Capture the cell that displays the provided text and extract its [X, Y] central coordinate. 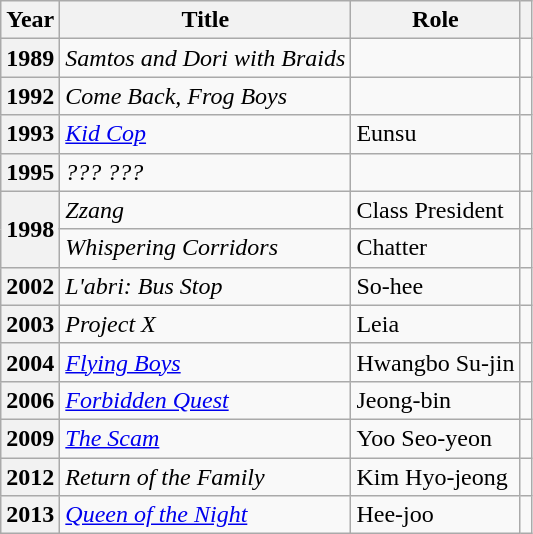
Yoo Seo-yeon [436, 438]
So-hee [436, 286]
Kid Cop [206, 134]
2004 [30, 362]
Samtos and Dori with Braids [206, 58]
Leia [436, 324]
??? ??? [206, 172]
2003 [30, 324]
1998 [30, 229]
Jeong-bin [436, 400]
1992 [30, 96]
Hwangbo Su-jin [436, 362]
1993 [30, 134]
2012 [30, 477]
L'abri: Bus Stop [206, 286]
Queen of the Night [206, 515]
Role [436, 20]
Title [206, 20]
Kim Hyo-jeong [436, 477]
Forbidden Quest [206, 400]
The Scam [206, 438]
2009 [30, 438]
1995 [30, 172]
Year [30, 20]
Eunsu [436, 134]
Zzang [206, 210]
Project X [206, 324]
Hee-joo [436, 515]
1989 [30, 58]
Return of the Family [206, 477]
Chatter [436, 248]
2002 [30, 286]
Flying Boys [206, 362]
2006 [30, 400]
Whispering Corridors [206, 248]
2013 [30, 515]
Class President [436, 210]
Come Back, Frog Boys [206, 96]
